Return the (X, Y) coordinate for the center point of the cell that contains the specified text.  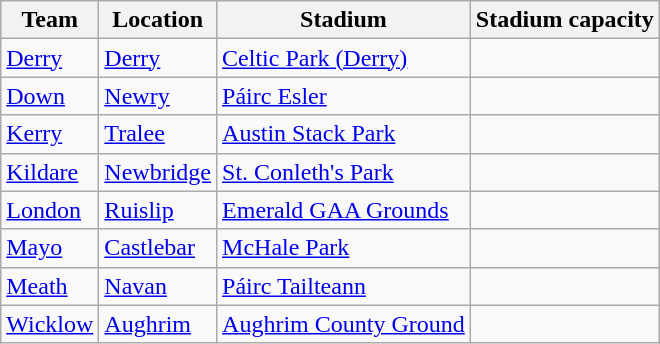
Location (158, 20)
Páirc Tailteann (344, 286)
Stadium capacity (564, 20)
Emerald GAA Grounds (344, 210)
Tralee (158, 134)
Newbridge (158, 172)
Wicklow (50, 324)
Mayo (50, 248)
St. Conleth's Park (344, 172)
Aughrim County Ground (344, 324)
Meath (50, 286)
Páirc Esler (344, 96)
Kerry (50, 134)
Down (50, 96)
McHale Park (344, 248)
Ruislip (158, 210)
London (50, 210)
Kildare (50, 172)
Stadium (344, 20)
Team (50, 20)
Austin Stack Park (344, 134)
Aughrim (158, 324)
Newry (158, 96)
Navan (158, 286)
Castlebar (158, 248)
Celtic Park (Derry) (344, 58)
